Output the [x, y] coordinate of the center of the cell containing the given text.  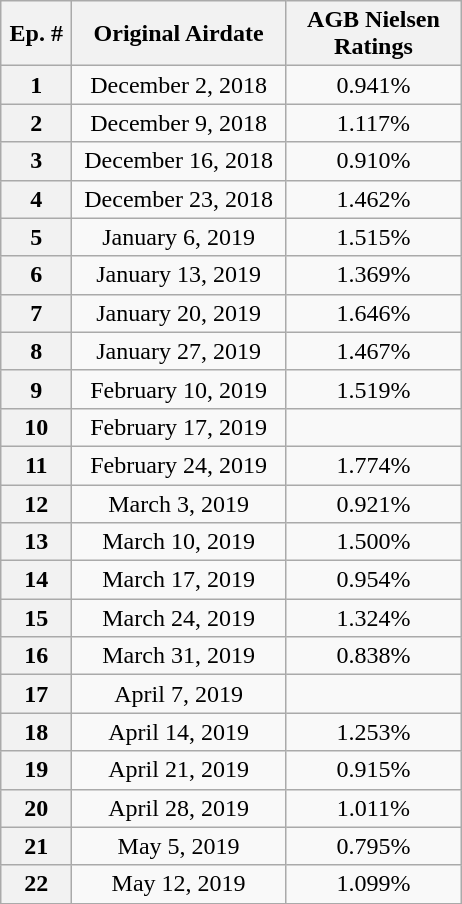
7 [36, 313]
11 [36, 465]
1.369% [373, 275]
19 [36, 770]
December 23, 2018 [179, 199]
5 [36, 237]
April 7, 2019 [179, 694]
4 [36, 199]
April 21, 2019 [179, 770]
1.515% [373, 237]
January 27, 2019 [179, 351]
22 [36, 884]
Ep. # [36, 34]
AGB Nielsen Ratings [373, 34]
December 16, 2018 [179, 161]
May 12, 2019 [179, 884]
March 24, 2019 [179, 618]
8 [36, 351]
14 [36, 580]
January 20, 2019 [179, 313]
January 6, 2019 [179, 237]
1.774% [373, 465]
1.011% [373, 808]
0.910% [373, 161]
0.915% [373, 770]
Original Airdate [179, 34]
February 17, 2019 [179, 427]
1.099% [373, 884]
9 [36, 389]
20 [36, 808]
1.117% [373, 123]
10 [36, 427]
3 [36, 161]
6 [36, 275]
15 [36, 618]
1 [36, 85]
13 [36, 542]
1.646% [373, 313]
April 28, 2019 [179, 808]
16 [36, 656]
February 10, 2019 [179, 389]
1.500% [373, 542]
March 31, 2019 [179, 656]
0.795% [373, 846]
18 [36, 732]
January 13, 2019 [179, 275]
0.941% [373, 85]
March 10, 2019 [179, 542]
May 5, 2019 [179, 846]
1.519% [373, 389]
March 17, 2019 [179, 580]
1.253% [373, 732]
0.921% [373, 503]
February 24, 2019 [179, 465]
1.467% [373, 351]
April 14, 2019 [179, 732]
1.462% [373, 199]
12 [36, 503]
2 [36, 123]
December 2, 2018 [179, 85]
17 [36, 694]
21 [36, 846]
0.954% [373, 580]
December 9, 2018 [179, 123]
1.324% [373, 618]
March 3, 2019 [179, 503]
0.838% [373, 656]
